Output the (x, y) coordinate of the center of the cell containing the given text.  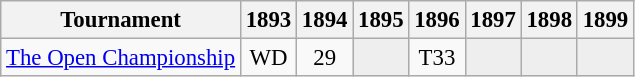
1897 (493, 20)
29 (325, 58)
1896 (437, 20)
The Open Championship (121, 58)
1898 (549, 20)
1893 (268, 20)
WD (268, 58)
1895 (381, 20)
1899 (605, 20)
Tournament (121, 20)
1894 (325, 20)
T33 (437, 58)
